Return (x, y) of the center of cell containing provided text 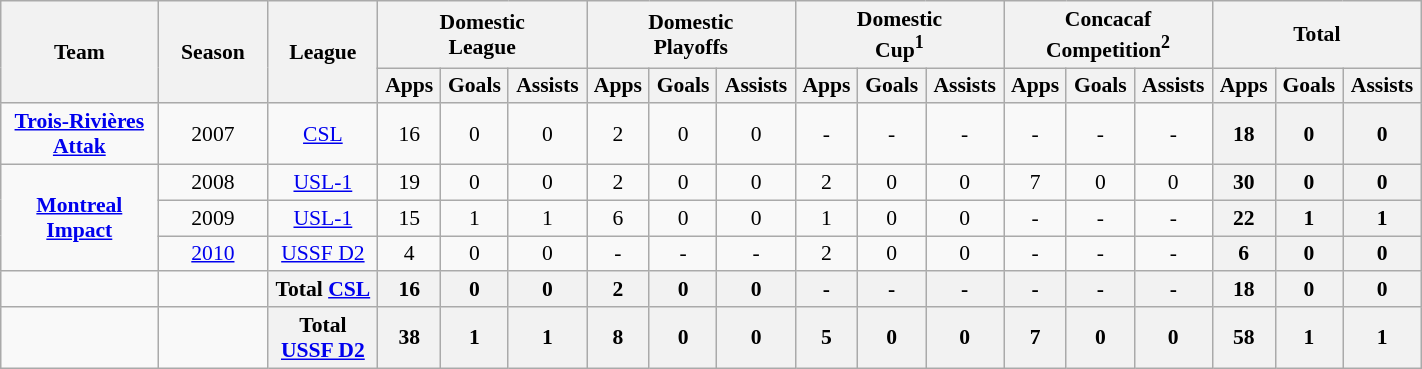
2009 (213, 218)
2008 (213, 183)
Team (80, 52)
2007 (213, 134)
Total USSF D2 (323, 338)
Total (1316, 34)
Season (213, 52)
DomesticLeague (482, 34)
15 (410, 218)
4 (410, 254)
CSL (323, 134)
38 (410, 338)
Montreal Impact (80, 218)
ConcacafCompetition2 (1108, 34)
DomesticCup1 (900, 34)
58 (1244, 338)
5 (826, 338)
22 (1244, 218)
Trois-Rivières Attak (80, 134)
League (323, 52)
2010 (213, 254)
30 (1244, 183)
19 (410, 183)
USSF D2 (323, 254)
DomesticPlayoffs (690, 34)
8 (618, 338)
Total CSL (323, 290)
